Search for the cell housing the specified text and yield its (X, Y) center coordinate. 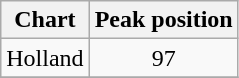
Holland (45, 58)
Peak position (164, 20)
97 (164, 58)
Chart (45, 20)
